Output the (x, y) coordinate of the center of the cell containing the given text.  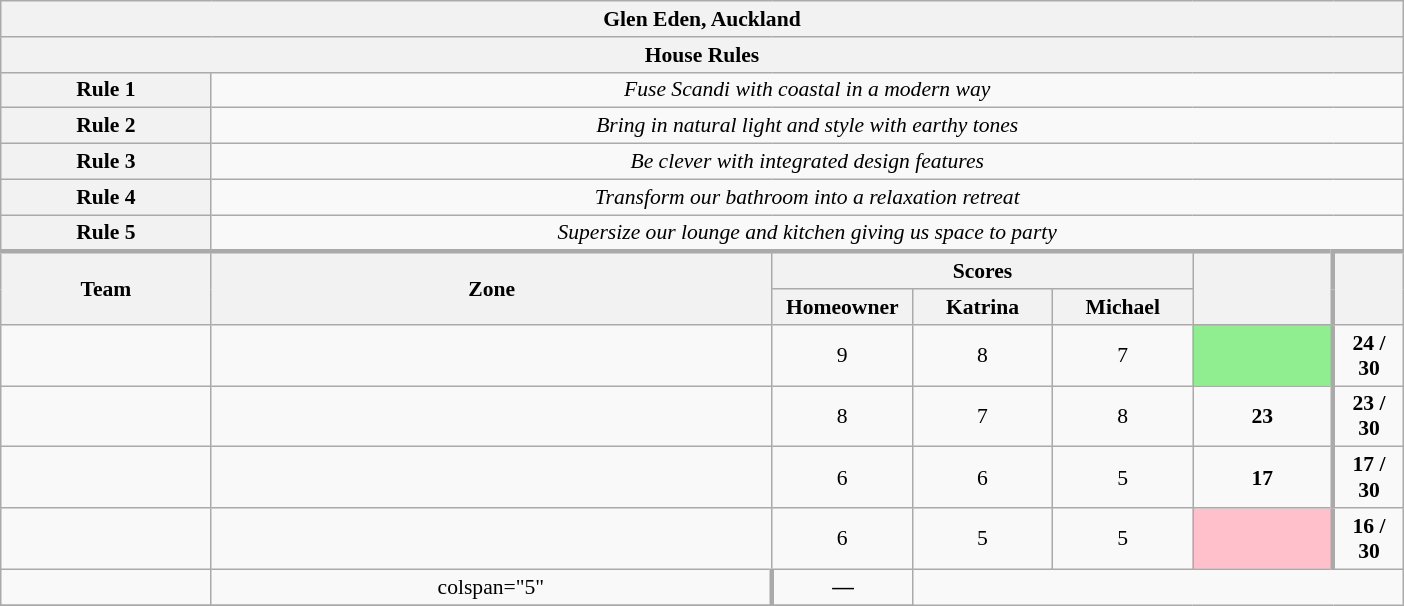
Bring in natural light and style with earthy tones (807, 126)
Fuse Scandi with coastal in a modern way (807, 90)
Zone (492, 288)
Rule 3 (106, 162)
Transform our bathroom into a relaxation retreat (807, 197)
16 / 30 (1368, 538)
colspan="5" (492, 587)
— (842, 587)
17 / 30 (1368, 478)
Team (106, 288)
Rule 5 (106, 234)
17 (1263, 478)
Rule 1 (106, 90)
23 (1263, 416)
Rule 4 (106, 197)
Homeowner (842, 307)
Supersize our lounge and kitchen giving us space to party (807, 234)
House Rules (702, 55)
Glen Eden, Auckland (702, 19)
24 / 30 (1368, 356)
Katrina (982, 307)
Scores (982, 270)
23 / 30 (1368, 416)
Rule 2 (106, 126)
Be clever with integrated design features (807, 162)
Michael (1123, 307)
9 (842, 356)
